Return (X, Y) of the center of cell containing provided text 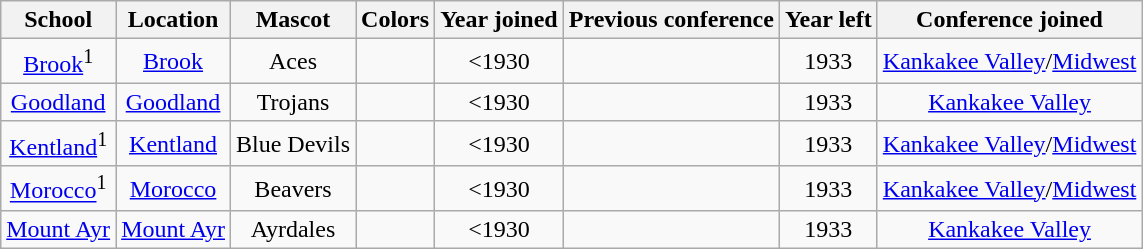
Morocco1 (58, 188)
Location (174, 20)
Kentland1 (58, 144)
Brook1 (58, 62)
Colors (396, 20)
Ayrdales (292, 230)
Year joined (500, 20)
Year left (828, 20)
Beavers (292, 188)
Conference joined (1010, 20)
Trojans (292, 102)
Kentland (174, 144)
Brook (174, 62)
Mascot (292, 20)
Blue Devils (292, 144)
Previous conference (671, 20)
Aces (292, 62)
Morocco (174, 188)
School (58, 20)
